From the cell containing the given text, extract its center point as [x, y] coordinate. 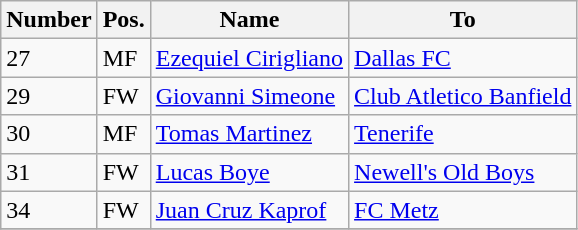
Number [49, 20]
FC Metz [463, 210]
To [463, 20]
Pos. [124, 20]
Giovanni Simeone [249, 96]
30 [49, 134]
34 [49, 210]
Lucas Boye [249, 172]
Tenerife [463, 134]
31 [49, 172]
Newell's Old Boys [463, 172]
Ezequiel Cirigliano [249, 58]
Tomas Martinez [249, 134]
Dallas FC [463, 58]
Name [249, 20]
Juan Cruz Kaprof [249, 210]
29 [49, 96]
27 [49, 58]
Club Atletico Banfield [463, 96]
